Extract the [x, y] coordinate from the center of the cell holding the provided text.  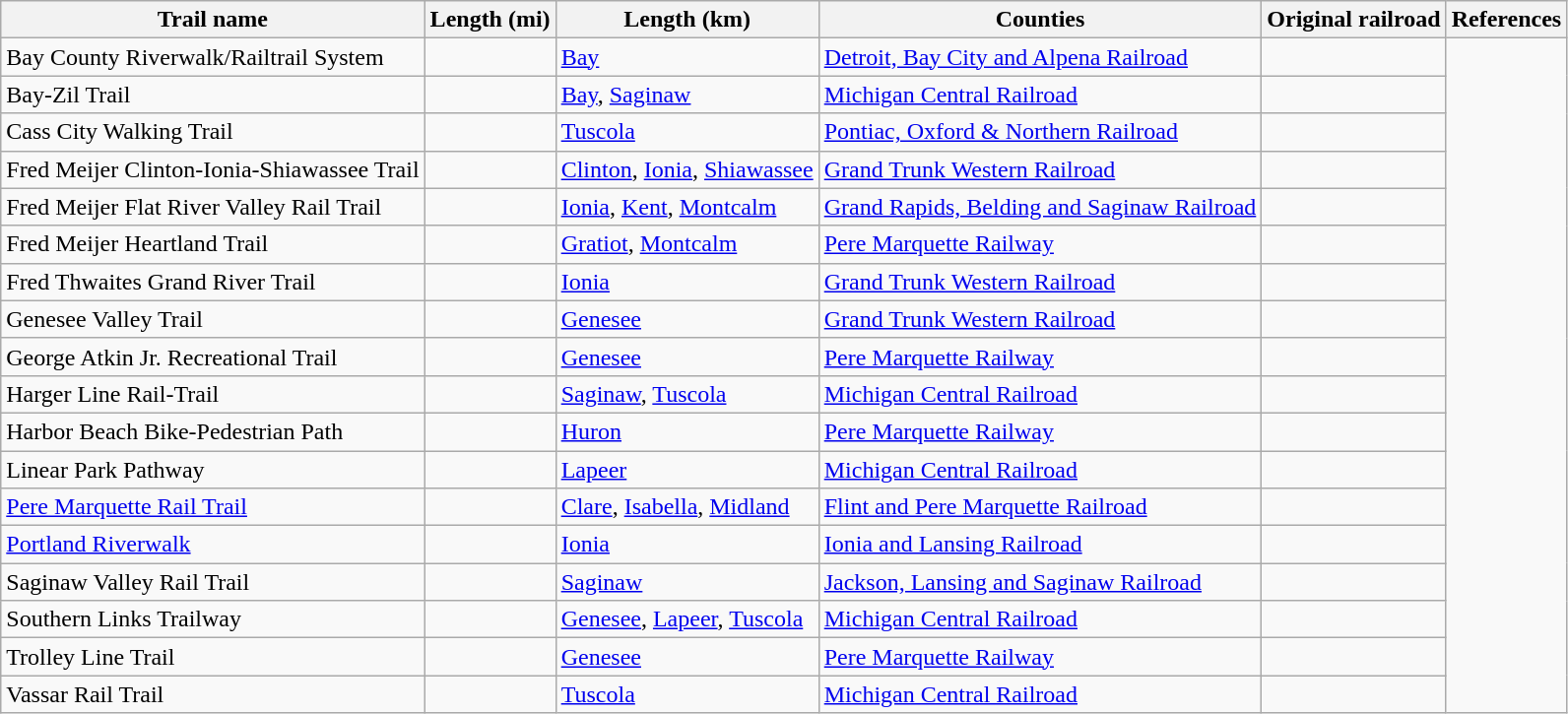
References [1507, 20]
Ionia and Lansing Railroad [1040, 545]
Bay-Zil Trail [213, 95]
Pere Marquette Rail Trail [213, 507]
Bay [687, 57]
Southern Links Trailway [213, 619]
Counties [1040, 20]
Fred Meijer Clinton-Ionia-Shiawassee Trail [213, 169]
Huron [687, 431]
Gratiot, Montcalm [687, 244]
Clinton, Ionia, Shiawassee [687, 169]
Fred Thwaites Grand River Trail [213, 282]
Bay County Riverwalk/Railtrail System [213, 57]
Clare, Isabella, Midland [687, 507]
Pontiac, Oxford & Northern Railroad [1040, 132]
Saginaw Valley Rail Trail [213, 582]
Fred Meijer Flat River Valley Rail Trail [213, 207]
Grand Rapids, Belding and Saginaw Railroad [1040, 207]
Fred Meijer Heartland Trail [213, 244]
Genesee, Lapeer, Tuscola [687, 619]
Length (mi) [490, 20]
Length (km) [687, 20]
Original railroad [1353, 20]
Detroit, Bay City and Alpena Railroad [1040, 57]
Lapeer [687, 470]
Trolley Line Trail [213, 657]
Vassar Rail Trail [213, 694]
Ionia, Kent, Montcalm [687, 207]
Bay, Saginaw [687, 95]
Cass City Walking Trail [213, 132]
Jackson, Lansing and Saginaw Railroad [1040, 582]
Flint and Pere Marquette Railroad [1040, 507]
Portland Riverwalk [213, 545]
Trail name [213, 20]
Linear Park Pathway [213, 470]
Saginaw, Tuscola [687, 394]
Harbor Beach Bike-Pedestrian Path [213, 431]
Saginaw [687, 582]
George Atkin Jr. Recreational Trail [213, 357]
Harger Line Rail-Trail [213, 394]
Genesee Valley Trail [213, 319]
